Output the (X, Y) coordinate of the center of the cell containing the given text.  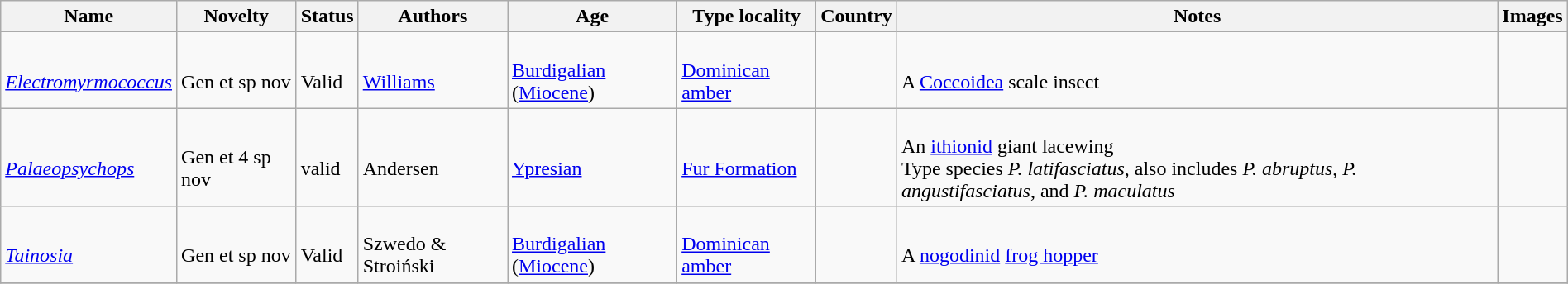
An ithionid giant lacewing Type species P. latifasciatus, also includes P. abruptus, P. angustifasciatus, and P. maculatus (1197, 157)
Type locality (747, 17)
Novelty (237, 17)
Age (592, 17)
Szwedo & Stroiński (433, 244)
Authors (433, 17)
Williams (433, 70)
Images (1532, 17)
Tainosia (89, 244)
Fur Formation (747, 157)
Gen et 4 sp nov (237, 157)
Electromyrmococcus (89, 70)
Country (857, 17)
Ypresian (592, 157)
Andersen (433, 157)
Name (89, 17)
Notes (1197, 17)
A nogodinid frog hopper (1197, 244)
valid (327, 157)
A Coccoidea scale insect (1197, 70)
Status (327, 17)
Palaeopsychops (89, 157)
